Extract the [x, y] coordinate from the center of the cell holding the provided text.  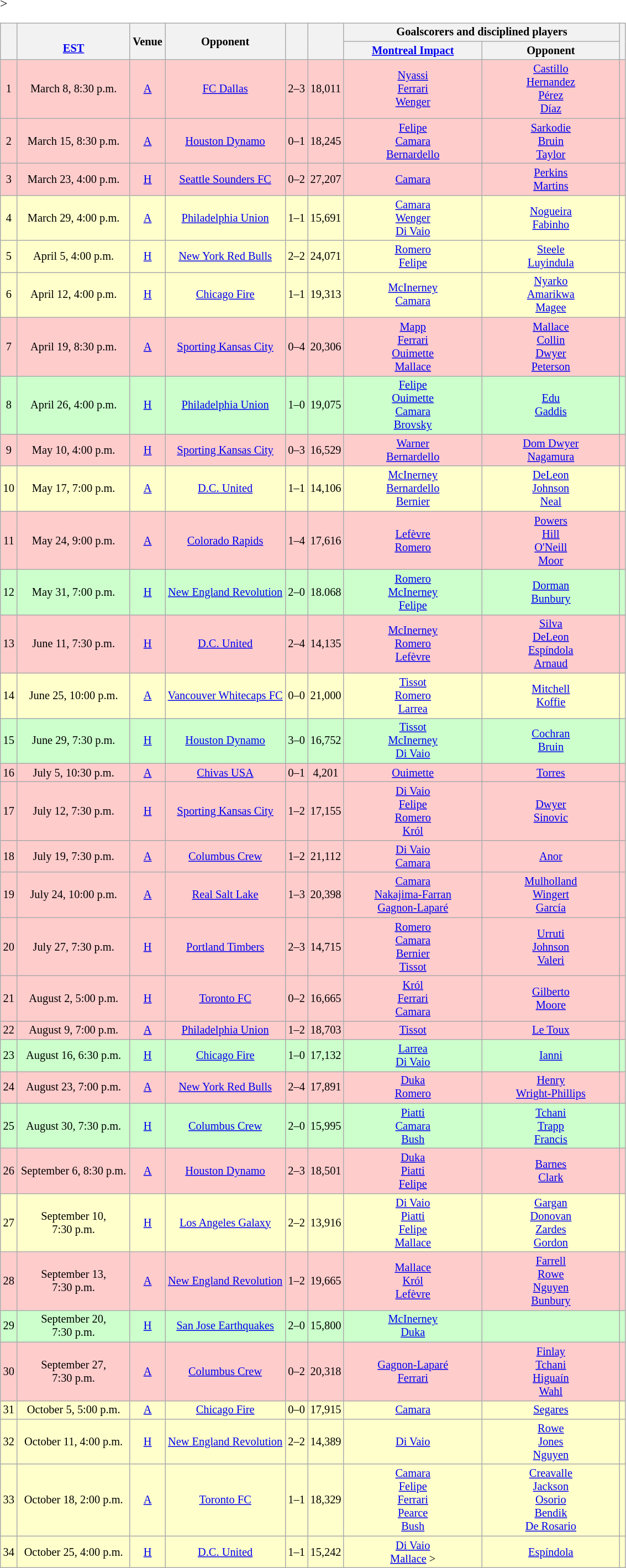
Di Vaio Camara [413, 857]
Nogueira Fabinho [551, 218]
Gagnon-Laparé Ferrari [413, 1371]
Torres [551, 773]
July 12, 7:30 p.m. [74, 811]
March 15, 8:30 p.m. [74, 141]
15,242 [326, 1552]
Anor [551, 857]
29 [9, 1326]
Vancouver Whitecaps FC [225, 696]
12 [9, 592]
31 [9, 1410]
1 [9, 89]
Seattle Sounders FC [225, 180]
McInerney Camara [413, 295]
March 8, 8:30 p.m. [74, 89]
Gargan Donovan Zardes Gordon [551, 1223]
August 30, 7:30 p.m. [74, 1126]
Colorado Rapids [225, 541]
26 [9, 1171]
Espíndola [551, 1552]
4,201 [326, 773]
DeLeon Johnson Neal [551, 489]
17,616 [326, 541]
March 29, 4:00 p.m. [74, 218]
McInerney Romero Lefèvre [413, 644]
Gilberto Moore [551, 999]
Di Vaio Felipe Romero Król [413, 811]
July 5, 10:30 p.m. [74, 773]
18,011 [326, 89]
18.068 [326, 592]
Romero Camara Bernier Tissot [413, 947]
Henry Wright-Phillips [551, 1088]
Perkins Martins [551, 180]
14,389 [326, 1442]
August 2, 5:00 p.m. [74, 999]
24,071 [326, 256]
17 [9, 811]
Tissot McInerney Di Vaio [413, 741]
13 [9, 644]
Camara Nakajima-Farran Gagnon-Laparé [413, 895]
Goalscorers and disciplined players [482, 32]
9 [9, 450]
May 24, 9:00 p.m. [74, 541]
September 13, 7:30 p.m. [74, 1281]
Finlay Tchani Higuaín Wahl [551, 1371]
4 [9, 218]
June 25, 10:00 p.m. [74, 696]
14 [9, 696]
Romero Felipe [413, 256]
14,135 [326, 644]
September 20, 7:30 p.m. [74, 1326]
17,915 [326, 1410]
FC Dallas [225, 89]
22 [9, 1030]
September 6, 8:30 p.m. [74, 1171]
Ianni [551, 1056]
18 [9, 857]
17,132 [326, 1056]
19 [9, 895]
17,155 [326, 811]
1–4 [296, 541]
10 [9, 489]
EST [74, 41]
16,529 [326, 450]
18,703 [326, 1030]
July 27, 7:30 p.m. [74, 947]
15 [9, 741]
33 [9, 1500]
0–4 [296, 347]
McInerney Duka [413, 1326]
14,106 [326, 489]
San Jose Earthquakes [225, 1326]
October 5, 5:00 p.m. [74, 1410]
Silva DeLeon Espíndola Arnaud [551, 644]
25 [9, 1126]
16,752 [326, 741]
Mulholland Wingert García [551, 895]
21,112 [326, 857]
Felipe Ouimette Camara Brovsky [413, 405]
April 5, 4:00 p.m. [74, 256]
Duka Romero [413, 1088]
5 [9, 256]
Król Ferrari Camara [413, 999]
Nyarko Amarikwa Magee [551, 295]
19,665 [326, 1281]
Felipe Camara Bernardello [413, 141]
20,318 [326, 1371]
18,329 [326, 1500]
Rowe Jones Nguyen [551, 1442]
Mallace Król Lefèvre [413, 1281]
Dwyer Sinovic [551, 811]
Tissot [413, 1030]
Romero McInerney Felipe [413, 592]
13,916 [326, 1223]
19,313 [326, 295]
0–3 [296, 450]
30 [9, 1371]
27,207 [326, 180]
Segares [551, 1410]
Lefèvre Romero [413, 541]
Powers Hill O'Neill Moor [551, 541]
Sarkodie Bruin Taylor [551, 141]
21,000 [326, 696]
24 [9, 1088]
3–0 [296, 741]
15,995 [326, 1126]
8 [9, 405]
Edu Gaddis [551, 405]
Larrea Di Vaio [413, 1056]
October 11, 4:00 p.m. [74, 1442]
Steele Luyindula [551, 256]
June 11, 7:30 p.m. [74, 644]
Di Vaio [413, 1442]
19,075 [326, 405]
Mallace Collin Dwyer Peterson [551, 347]
34 [9, 1552]
18,501 [326, 1171]
18,245 [326, 141]
Piatti Camara Bush [413, 1126]
Venue [147, 41]
6 [9, 295]
October 18, 2:00 p.m. [74, 1500]
20 [9, 947]
Chivas USA [225, 773]
July 24, 10:00 p.m. [74, 895]
Warner Bernardello [413, 450]
May 10, 4:00 p.m. [74, 450]
Los Angeles Galaxy [225, 1223]
September 27, 7:30 p.m. [74, 1371]
21 [9, 999]
7 [9, 347]
Nyassi Ferrari Wenger [413, 89]
Dom Dwyer Nagamura [551, 450]
Portland Timbers [225, 947]
Ouimette [413, 773]
Di Vaio Piatti Felipe Mallace [413, 1223]
15,800 [326, 1326]
September 10, 7:30 p.m. [74, 1223]
Urruti Johnson Valeri [551, 947]
2 [9, 141]
Dorman Bunbury [551, 592]
June 29, 7:30 p.m. [74, 741]
August 23, 7:00 p.m. [74, 1088]
1–3 [296, 895]
Di Vaio Mallace > [413, 1552]
11 [9, 541]
3 [9, 180]
Camara Felipe Ferrari Pearce Bush [413, 1500]
Tissot Romero Larrea [413, 696]
May 17, 7:00 p.m. [74, 489]
Le Toux [551, 1030]
Mapp Ferrari Ouimette Mallace [413, 347]
28 [9, 1281]
Montreal Impact [413, 51]
May 31, 7:00 p.m. [74, 592]
Cochran Bruin [551, 741]
October 25, 4:00 p.m. [74, 1552]
27 [9, 1223]
July 19, 7:30 p.m. [74, 857]
Tchani Trapp Francis [551, 1126]
Castillo Hernandez Pérez Díaz [551, 89]
Farrell Rowe Nguyen Bunbury [551, 1281]
15,691 [326, 218]
14,715 [326, 947]
20,306 [326, 347]
16 [9, 773]
McInerney Bernardello Bernier [413, 489]
April 19, 8:30 p.m. [74, 347]
Camara Wenger Di Vaio [413, 218]
Mitchell Koffie [551, 696]
Duka Piatti Felipe [413, 1171]
17,891 [326, 1088]
August 9, 7:00 p.m. [74, 1030]
23 [9, 1056]
32 [9, 1442]
16,665 [326, 999]
Real Salt Lake [225, 895]
March 23, 4:00 p.m. [74, 180]
Barnes Clark [551, 1171]
Creavalle Jackson Osorio Bendik De Rosario [551, 1500]
April 12, 4:00 p.m. [74, 295]
20,398 [326, 895]
August 16, 6:30 p.m. [74, 1056]
April 26, 4:00 p.m. [74, 405]
